For the text-containing cell, return its midpoint in (X, Y) coordinate format. 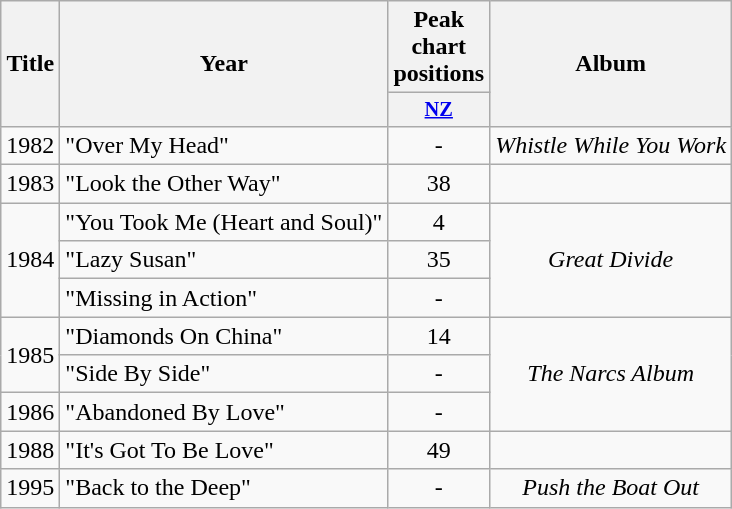
"Abandoned By Love" (224, 412)
"Diamonds On China" (224, 336)
1986 (30, 412)
35 (439, 260)
1985 (30, 355)
Album (611, 64)
"Over My Head" (224, 145)
1983 (30, 184)
14 (439, 336)
"Look the Other Way" (224, 184)
1984 (30, 260)
Peak chart positions (439, 47)
"Side By Side" (224, 374)
"Lazy Susan" (224, 260)
NZ (439, 110)
"It's Got To Be Love" (224, 450)
1982 (30, 145)
"Missing in Action" (224, 298)
Whistle While You Work (611, 145)
38 (439, 184)
"You Took Me (Heart and Soul)" (224, 222)
Year (224, 64)
The Narcs Album (611, 374)
Title (30, 64)
Push the Boat Out (611, 488)
Great Divide (611, 260)
1988 (30, 450)
"Back to the Deep" (224, 488)
1995 (30, 488)
4 (439, 222)
49 (439, 450)
